Locate the cell with the specified text and output its [X, Y] center coordinate. 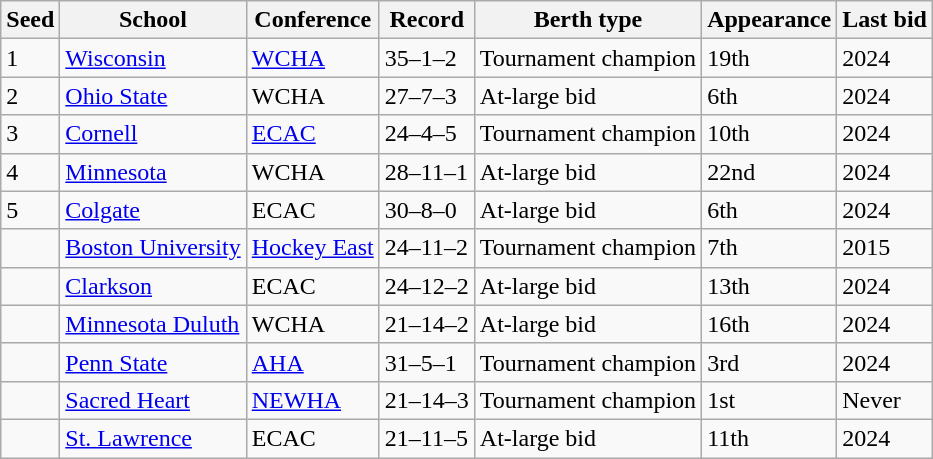
7th [770, 248]
Cornell [153, 134]
28–11–1 [426, 172]
NEWHA [312, 400]
21–14–3 [426, 400]
16th [770, 324]
Ohio State [153, 96]
Boston University [153, 248]
Berth type [588, 20]
35–1–2 [426, 58]
Sacred Heart [153, 400]
Minnesota Duluth [153, 324]
School [153, 20]
Wisconsin [153, 58]
22nd [770, 172]
2 [30, 96]
Conference [312, 20]
21–14–2 [426, 324]
10th [770, 134]
AHA [312, 362]
Appearance [770, 20]
1 [30, 58]
30–8–0 [426, 210]
Penn State [153, 362]
Last bid [885, 20]
Hockey East [312, 248]
St. Lawrence [153, 438]
Clarkson [153, 286]
24–11–2 [426, 248]
4 [30, 172]
27–7–3 [426, 96]
5 [30, 210]
Record [426, 20]
Seed [30, 20]
31–5–1 [426, 362]
24–12–2 [426, 286]
3 [30, 134]
19th [770, 58]
Minnesota [153, 172]
1st [770, 400]
Colgate [153, 210]
21–11–5 [426, 438]
Never [885, 400]
11th [770, 438]
3rd [770, 362]
13th [770, 286]
24–4–5 [426, 134]
2015 [885, 248]
